Search for the cell housing the specified text and yield its [X, Y] center coordinate. 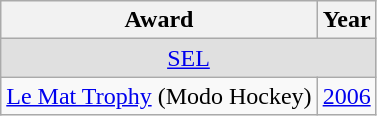
SEL [188, 58]
Award [159, 20]
Year [346, 20]
Le Mat Trophy (Modo Hockey) [159, 96]
2006 [346, 96]
